Provide the [x, y] coordinate of the cell's center where the given text is located.  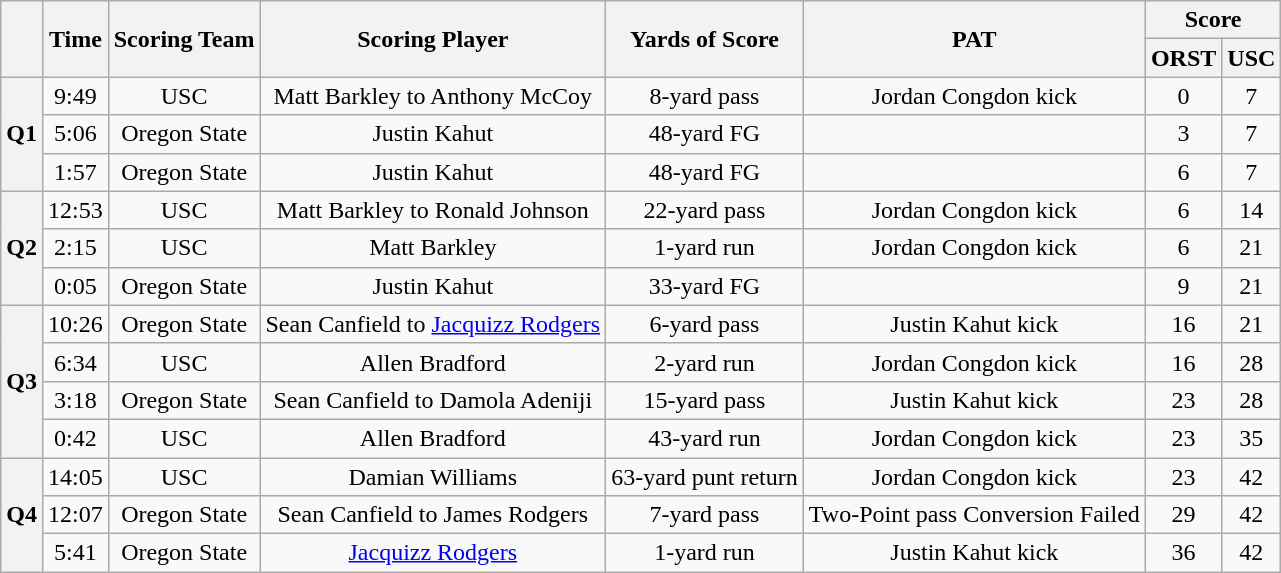
5:41 [75, 553]
33-yard FG [705, 286]
9 [1183, 286]
3 [1183, 134]
6-yard pass [705, 324]
14 [1252, 210]
Yards of Score [705, 39]
36 [1183, 553]
Q2 [22, 248]
2:15 [75, 248]
Scoring Team [184, 39]
Sean Canfield to Damola Adeniji [433, 400]
ORST [1183, 58]
6:34 [75, 362]
63-yard punt return [705, 477]
0:42 [75, 438]
10:26 [75, 324]
0:05 [75, 286]
14:05 [75, 477]
12:07 [75, 515]
Time [75, 39]
Q3 [22, 381]
2-yard run [705, 362]
Q1 [22, 134]
12:53 [75, 210]
Q4 [22, 515]
15-yard pass [705, 400]
8-yard pass [705, 96]
Score [1213, 20]
Damian Williams [433, 477]
Matt Barkley to Ronald Johnson [433, 210]
Scoring Player [433, 39]
35 [1252, 438]
Matt Barkley to Anthony McCoy [433, 96]
5:06 [75, 134]
Two-Point pass Conversion Failed [974, 515]
Sean Canfield to Jacquizz Rodgers [433, 324]
22-yard pass [705, 210]
PAT [974, 39]
3:18 [75, 400]
43-yard run [705, 438]
Sean Canfield to James Rodgers [433, 515]
0 [1183, 96]
1:57 [75, 172]
Matt Barkley [433, 248]
29 [1183, 515]
Jacquizz Rodgers [433, 553]
9:49 [75, 96]
7-yard pass [705, 515]
